Provide the [x, y] coordinate of the cell's center where the given text is located.  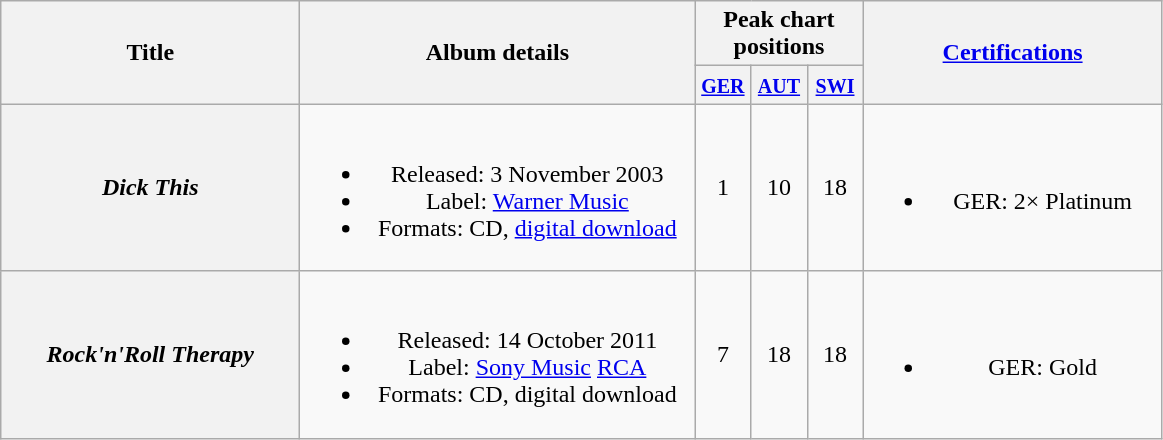
GER: Gold [1012, 354]
10 [779, 188]
7 [723, 354]
GER [723, 85]
Dick This [150, 188]
Released: 3 November 2003Label: Warner MusicFormats: CD, digital download [498, 188]
Peak chart positions [779, 34]
1 [723, 188]
Title [150, 52]
Rock'n'Roll Therapy [150, 354]
GER: 2× Platinum [1012, 188]
AUT [779, 85]
Certifications [1012, 52]
Album details [498, 52]
SWI [835, 85]
Released: 14 October 2011Label: Sony Music RCAFormats: CD, digital download [498, 354]
